Locate the cell with the specified text and output its (X, Y) center coordinate. 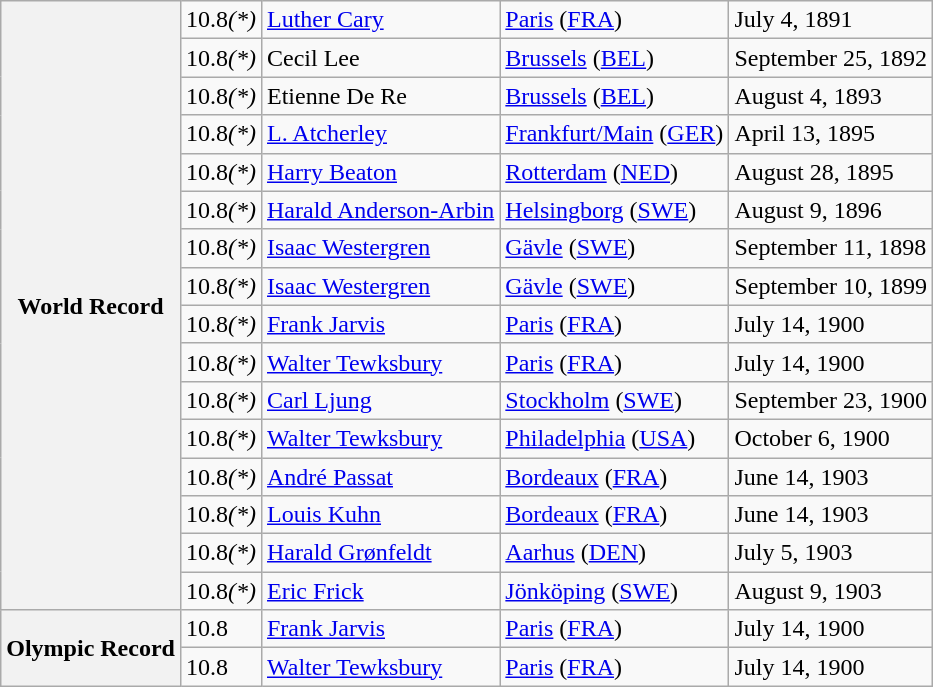
Jönköping (SWE) (614, 591)
L. Atcherley (380, 134)
Harald Grønfeldt (380, 553)
Harry Beaton (380, 172)
Carl Ljung (380, 400)
André Passat (380, 477)
Stockholm (SWE) (614, 400)
World Record (91, 306)
September 25, 1892 (831, 58)
Aarhus (DEN) (614, 553)
August 9, 1903 (831, 591)
Rotterdam (NED) (614, 172)
August 28, 1895 (831, 172)
July 5, 1903 (831, 553)
April 13, 1895 (831, 134)
Harald Anderson-Arbin (380, 210)
Luther Cary (380, 20)
August 9, 1896 (831, 210)
September 23, 1900 (831, 400)
Frankfurt/Main (GER) (614, 134)
September 10, 1899 (831, 286)
July 4, 1891 (831, 20)
October 6, 1900 (831, 438)
Etienne De Re (380, 96)
Philadelphia (USA) (614, 438)
Eric Frick (380, 591)
Louis Kuhn (380, 515)
Helsingborg (SWE) (614, 210)
September 11, 1898 (831, 248)
August 4, 1893 (831, 96)
Cecil Lee (380, 58)
Olympic Record (91, 648)
